Locate the cell with the specified text and output its (x, y) center coordinate. 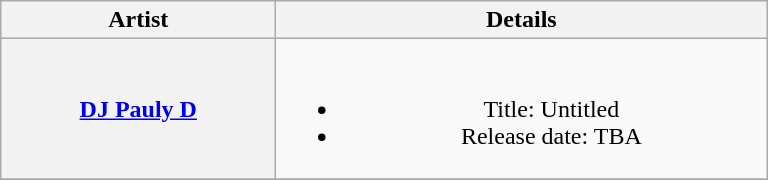
Details (522, 20)
Title: UntitledRelease date: TBA (522, 109)
DJ Pauly D (138, 109)
Artist (138, 20)
